Search for the cell housing the specified text and yield its [x, y] center coordinate. 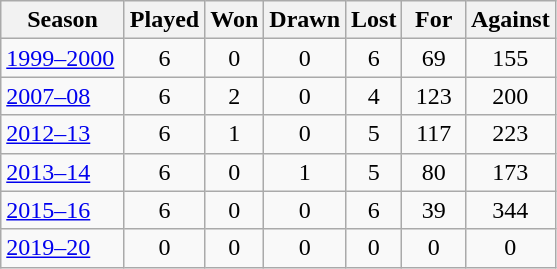
80 [434, 172]
200 [510, 96]
69 [434, 58]
2019–20 [63, 248]
Drawn [305, 20]
Against [510, 20]
2015–16 [63, 210]
2 [234, 96]
Season [63, 20]
2013–14 [63, 172]
123 [434, 96]
Played [164, 20]
1999–2000 [63, 58]
Won [234, 20]
173 [510, 172]
223 [510, 134]
117 [434, 134]
2007–08 [63, 96]
4 [374, 96]
Lost [374, 20]
For [434, 20]
344 [510, 210]
155 [510, 58]
39 [434, 210]
2012–13 [63, 134]
